Scan for the cell matching the given text and deliver its [X, Y] coordinate at center. 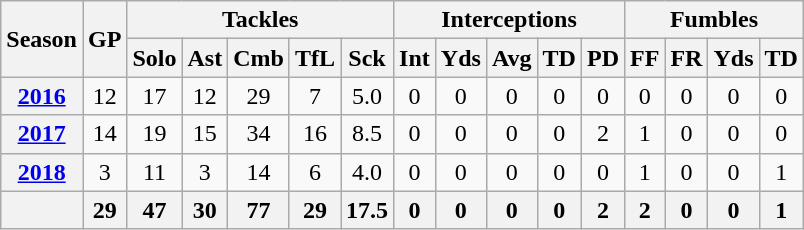
Sck [366, 58]
17.5 [366, 210]
2016 [42, 96]
Interceptions [510, 20]
8.5 [366, 134]
5.0 [366, 96]
GP [104, 39]
77 [259, 210]
7 [314, 96]
2018 [42, 172]
FF [644, 58]
15 [205, 134]
19 [154, 134]
4.0 [366, 172]
2017 [42, 134]
11 [154, 172]
30 [205, 210]
Int [415, 58]
Solo [154, 58]
Tackles [260, 20]
FR [686, 58]
6 [314, 172]
16 [314, 134]
Ast [205, 58]
PD [602, 58]
Fumbles [714, 20]
Season [42, 39]
TfL [314, 58]
17 [154, 96]
Cmb [259, 58]
34 [259, 134]
Avg [512, 58]
47 [154, 210]
